Extract the (x, y) coordinate from the center of the cell holding the provided text.  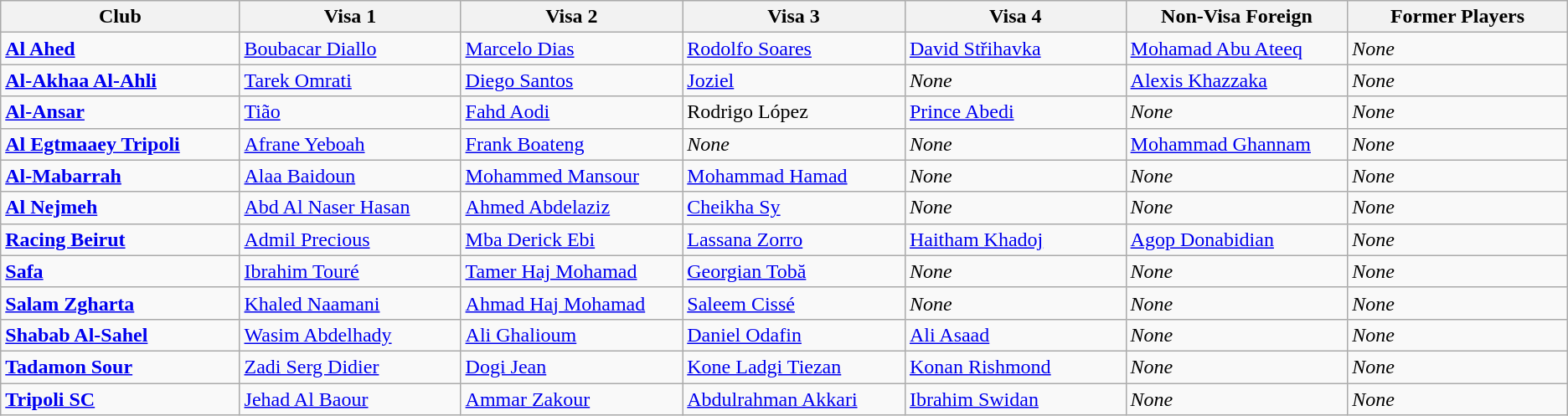
Safa (121, 271)
Boubacar Diallo (350, 49)
Marcelo Dias (571, 49)
Zadi Serg Didier (350, 367)
Mohamad Abu Ateeq (1236, 49)
Ali Ghalioum (571, 335)
Rodolfo Soares (794, 49)
Agop Donabidian (1236, 239)
Afrane Yeboah (350, 144)
Visa 4 (1015, 17)
Lassana Zorro (794, 239)
Abd Al Naser Hasan (350, 208)
Al Nejmeh (121, 208)
Ahmad Haj Mohamad (571, 303)
Diego Santos (571, 80)
Al-Mabarrah (121, 176)
Tripoli SC (121, 399)
Ammar Zakour (571, 399)
Visa 1 (350, 17)
Ibrahim Touré (350, 271)
Al-Ansar (121, 112)
Wasim Abdelhady (350, 335)
Alexis Khazzaka (1236, 80)
Dogi Jean (571, 367)
Al-Akhaa Al-Ahli (121, 80)
Frank Boateng (571, 144)
Mba Derick Ebi (571, 239)
Tadamon Sour (121, 367)
Kone Ladgi Tiezan (794, 367)
Racing Beirut (121, 239)
Mohammad Ghannam (1236, 144)
Joziel (794, 80)
Mohammad Hamad (794, 176)
Jehad Al Baour (350, 399)
Al Ahed (121, 49)
Saleem Cissé (794, 303)
Prince Abedi (1015, 112)
Visa 2 (571, 17)
Ibrahim Swidan (1015, 399)
Admil Precious (350, 239)
Tarek Omrati (350, 80)
Non-Visa Foreign (1236, 17)
Tião (350, 112)
Al Egtmaaey Tripoli (121, 144)
Cheikha Sy (794, 208)
Former Players (1457, 17)
Abdulrahman Akkari (794, 399)
Fahd Aodi (571, 112)
Ali Asaad (1015, 335)
Daniel Odafin (794, 335)
Tamer Haj Mohamad (571, 271)
Rodrigo López (794, 112)
Salam Zgharta (121, 303)
Shabab Al-Sahel (121, 335)
Ahmed Abdelaziz (571, 208)
Georgian Tobă (794, 271)
Alaa Baidoun (350, 176)
Visa 3 (794, 17)
Konan Rishmond (1015, 367)
Haitham Khadoj (1015, 239)
Club (121, 17)
Mohammed Mansour (571, 176)
David Střihavka (1015, 49)
Khaled Naamani (350, 303)
